Locate the cell with the specified text and output its (X, Y) center coordinate. 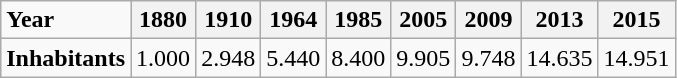
2005 (424, 20)
1964 (294, 20)
9.748 (488, 58)
2.948 (228, 58)
5.440 (294, 58)
2015 (636, 20)
14.951 (636, 58)
1880 (164, 20)
Inhabitants (66, 58)
1.000 (164, 58)
9.905 (424, 58)
2013 (560, 20)
14.635 (560, 58)
1985 (358, 20)
8.400 (358, 58)
1910 (228, 20)
Year (66, 20)
2009 (488, 20)
